Search for the cell housing the specified text and yield its [X, Y] center coordinate. 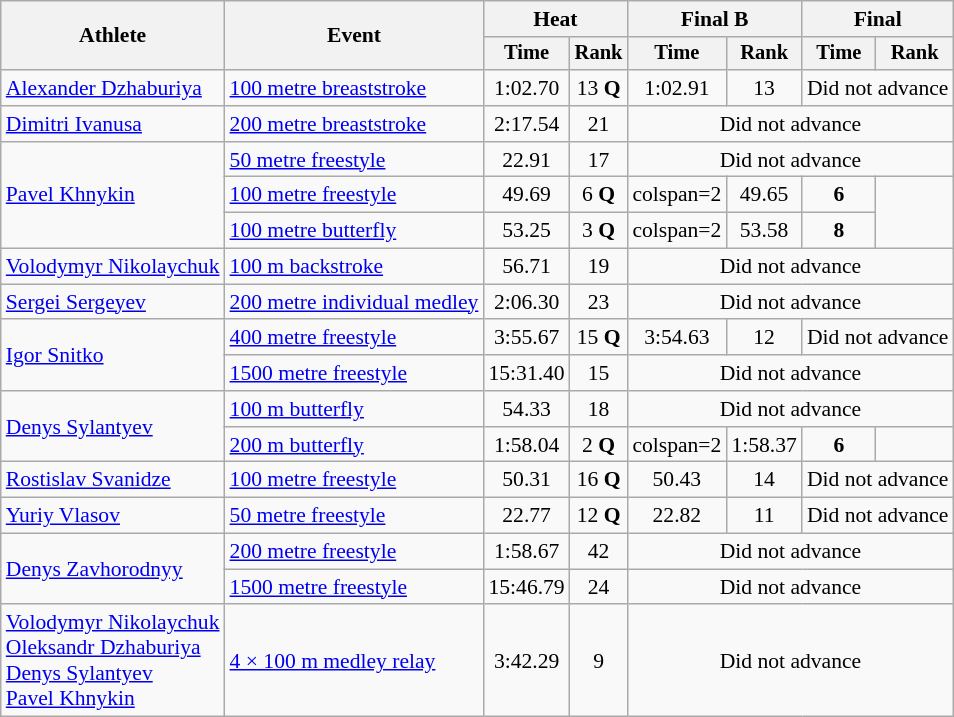
6 Q [599, 195]
Sergei Sergeyev [113, 302]
4 × 100 m medley relay [354, 661]
24 [599, 587]
Volodymyr Nikolaychuk [113, 267]
16 Q [599, 480]
12 Q [599, 516]
Igor Snitko [113, 356]
200 metre individual medley [354, 302]
49.65 [764, 195]
200 metre freestyle [354, 552]
Volodymyr NikolaychukOleksandr DzhaburiyaDenys SylantyevPavel Khnykin [113, 661]
Pavel Khnykin [113, 196]
Heat [555, 19]
15:46.79 [526, 587]
Alexander Dzhaburiya [113, 88]
1:58.04 [526, 445]
54.33 [526, 409]
400 metre freestyle [354, 338]
18 [599, 409]
Final B [714, 19]
22.77 [526, 516]
3 Q [599, 231]
12 [764, 338]
3:54.63 [676, 338]
2:17.54 [526, 124]
1:02.70 [526, 88]
2 Q [599, 445]
42 [599, 552]
49.69 [526, 195]
21 [599, 124]
19 [599, 267]
56.71 [526, 267]
1:58.37 [764, 445]
53.25 [526, 231]
Event [354, 36]
2:06.30 [526, 302]
Final [878, 19]
8 [839, 231]
200 m butterfly [354, 445]
Athlete [113, 36]
50.43 [676, 480]
17 [599, 160]
200 metre breaststroke [354, 124]
100 metre butterfly [354, 231]
100 m backstroke [354, 267]
22.82 [676, 516]
22.91 [526, 160]
1:02.91 [676, 88]
Rostislav Svanidze [113, 480]
9 [599, 661]
15 Q [599, 338]
100 m butterfly [354, 409]
Yuriy Vlasov [113, 516]
Denys Zavhorodnyy [113, 570]
1:58.67 [526, 552]
15 [599, 373]
Denys Sylantyev [113, 426]
53.58 [764, 231]
11 [764, 516]
15:31.40 [526, 373]
13 [764, 88]
Dimitri Ivanusa [113, 124]
14 [764, 480]
3:42.29 [526, 661]
13 Q [599, 88]
3:55.67 [526, 338]
50.31 [526, 480]
100 metre breaststroke [354, 88]
23 [599, 302]
